Scan for the cell matching the given text and deliver its (X, Y) coordinate at center. 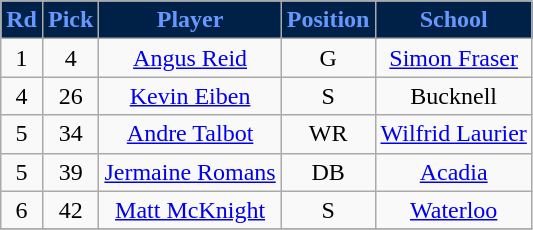
Angus Reid (190, 58)
Wilfrid Laurier (454, 134)
Acadia (454, 172)
1 (22, 58)
Waterloo (454, 210)
Rd (22, 20)
Pick (70, 20)
Kevin Eiben (190, 96)
Bucknell (454, 96)
Player (190, 20)
School (454, 20)
39 (70, 172)
Position (328, 20)
6 (22, 210)
34 (70, 134)
G (328, 58)
Jermaine Romans (190, 172)
26 (70, 96)
DB (328, 172)
Simon Fraser (454, 58)
WR (328, 134)
42 (70, 210)
Andre Talbot (190, 134)
Matt McKnight (190, 210)
